Return the [x, y] coordinate for the center point of the cell that contains the specified text.  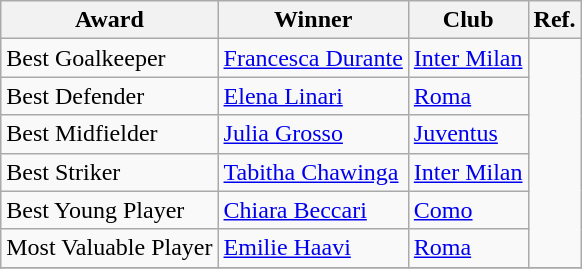
Elena Linari [313, 96]
Winner [313, 20]
Best Midfielder [110, 134]
Best Young Player [110, 210]
Julia Grosso [313, 134]
Ref. [554, 20]
Chiara Beccari [313, 210]
Emilie Haavi [313, 248]
Como [468, 210]
Most Valuable Player [110, 248]
Club [468, 20]
Tabitha Chawinga [313, 172]
Francesca Durante [313, 58]
Best Striker [110, 172]
Best Defender [110, 96]
Award [110, 20]
Juventus [468, 134]
Best Goalkeeper [110, 58]
